Scan for the cell matching the given text and deliver its (x, y) coordinate at center. 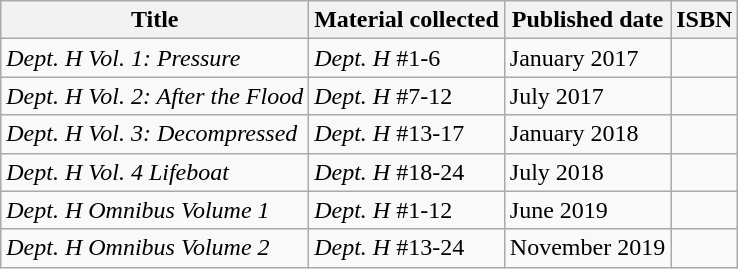
Dept. H #13-17 (407, 134)
November 2019 (587, 248)
July 2017 (587, 96)
Dept. H Omnibus Volume 2 (155, 248)
June 2019 (587, 210)
January 2017 (587, 58)
Dept. H Vol. 2: After the Flood (155, 96)
Title (155, 20)
January 2018 (587, 134)
Published date (587, 20)
July 2018 (587, 172)
Dept. H #13-24 (407, 248)
Dept. H #7-12 (407, 96)
Dept. H #1-12 (407, 210)
Material collected (407, 20)
Dept. H Vol. 4 Lifeboat (155, 172)
Dept. H #1-6 (407, 58)
Dept. H Vol. 1: Pressure (155, 58)
Dept. H Omnibus Volume 1 (155, 210)
Dept. H #18-24 (407, 172)
ISBN (704, 20)
Dept. H Vol. 3: Decompressed (155, 134)
